Identify which cell holds the provided text, then report its (x, y) central coordinate. 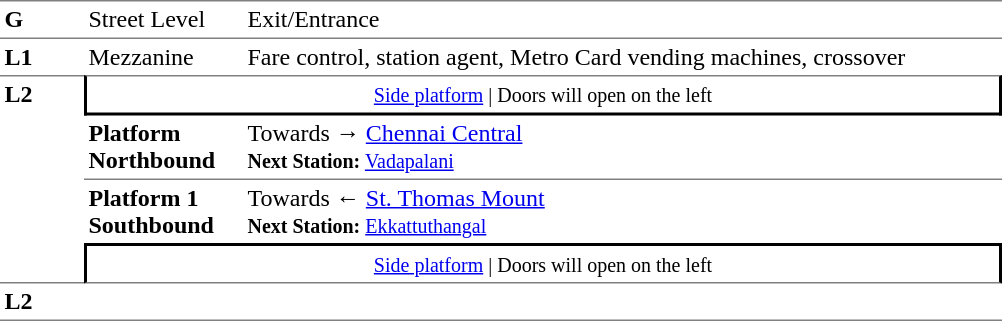
Towards → Chennai CentralNext Station: Vadapalani (622, 148)
L2 (42, 179)
Exit/Entrance (622, 20)
L1 (42, 57)
Platform 1Southbound (164, 212)
G (42, 20)
Fare control, station agent, Metro Card vending machines, crossover (622, 57)
Street Level (164, 20)
Platform Northbound (164, 148)
Towards ← St. Thomas MountNext Station: Ekkattuthangal (622, 212)
Mezzanine (164, 57)
